Detect which cell encompasses the target text, then output its (X, Y) center coordinate. 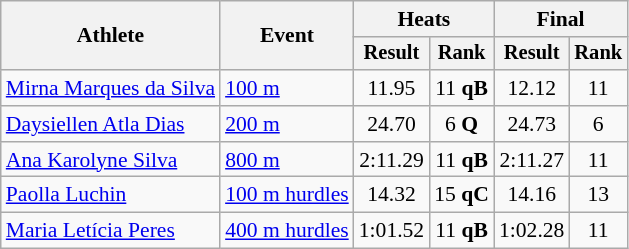
1:01.52 (392, 231)
400 m hurdles (287, 231)
24.73 (532, 124)
1:02.28 (532, 231)
14.32 (392, 195)
6 Q (462, 124)
12.12 (532, 88)
Maria Letícia Peres (110, 231)
100 m hurdles (287, 195)
6 (598, 124)
200 m (287, 124)
2:11.27 (532, 160)
Final (560, 19)
14.16 (532, 195)
800 m (287, 160)
100 m (287, 88)
Paolla Luchin (110, 195)
Heats (424, 19)
11.95 (392, 88)
15 qC (462, 195)
2:11.29 (392, 160)
Event (287, 36)
13 (598, 195)
Daysiellen Atla Dias (110, 124)
24.70 (392, 124)
Ana Karolyne Silva (110, 160)
Mirna Marques da Silva (110, 88)
Athlete (110, 36)
